Provide the [x, y] coordinate of the cell's center where the given text is located.  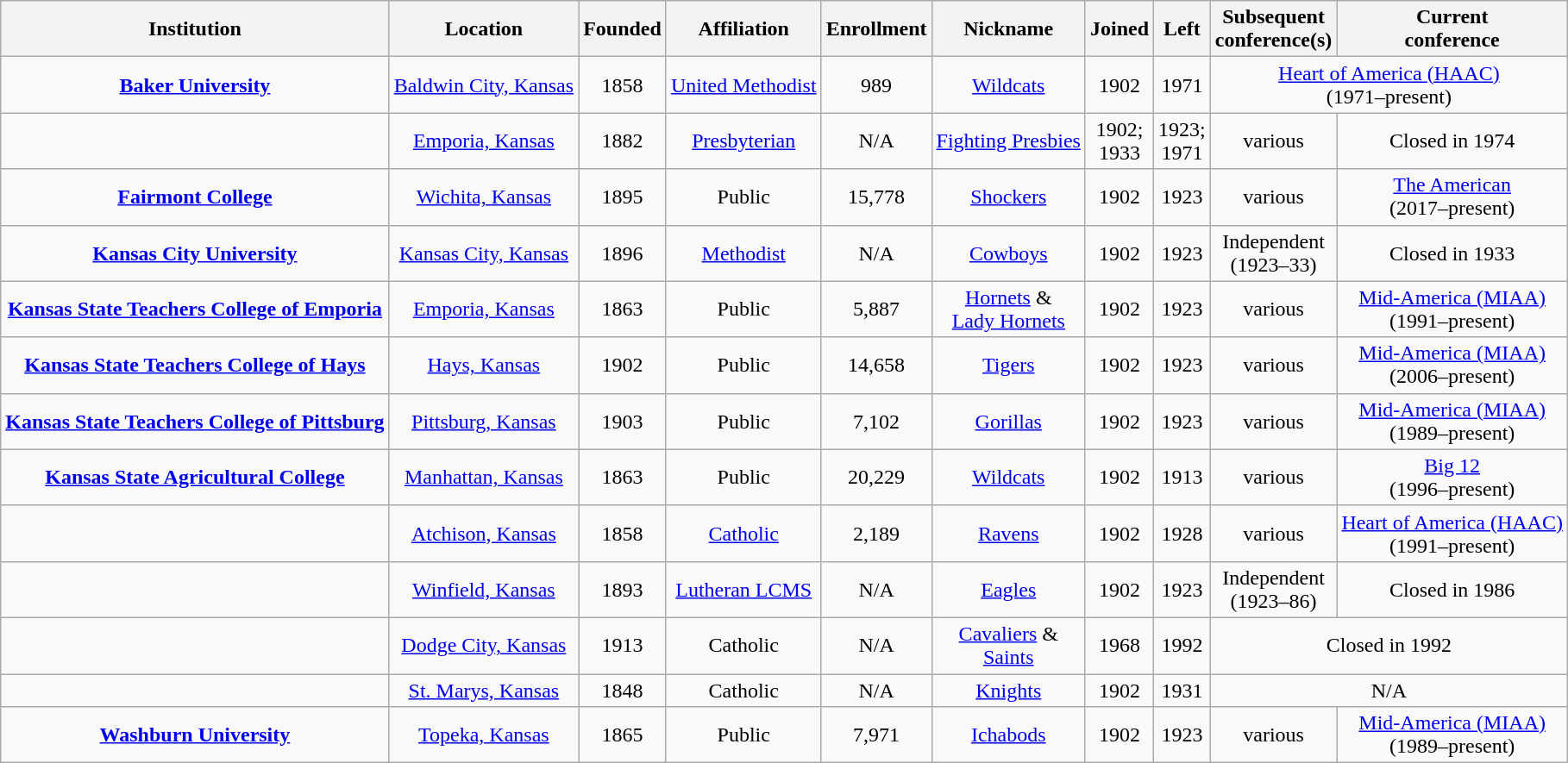
Wichita, Kansas [483, 197]
20,229 [876, 478]
Knights [1008, 691]
Closed in 1933 [1452, 253]
Left [1182, 29]
Hornets &Lady Hornets [1008, 309]
Kansas State Teachers College of Pittsburg [195, 421]
Heart of America (HAAC)(1971–present) [1389, 84]
1923;1971 [1182, 141]
Nickname [1008, 29]
14,658 [876, 366]
Winfield, Kansas [483, 590]
Baker University [195, 84]
Closed in 1992 [1389, 645]
Kansas City University [195, 253]
Baldwin City, Kansas [483, 84]
Enrollment [876, 29]
Fighting Presbies [1008, 141]
Manhattan, Kansas [483, 478]
Closed in 1986 [1452, 590]
1896 [623, 253]
Ravens [1008, 533]
1968 [1120, 645]
1865 [623, 735]
Washburn University [195, 735]
Eagles [1008, 590]
Independent(1923–33) [1273, 253]
Joined [1120, 29]
1895 [623, 197]
Mid-America (MIAA)(2006–present) [1452, 366]
1931 [1182, 691]
Kansas State Agricultural College [195, 478]
Kansas City, Kansas [483, 253]
Currentconference [1452, 29]
United Methodist [743, 84]
2,189 [876, 533]
Heart of America (HAAC)(1991–present) [1452, 533]
15,778 [876, 197]
7,971 [876, 735]
Presbyterian [743, 141]
Kansas State Teachers College of Emporia [195, 309]
Cavaliers &Saints [1008, 645]
Independent(1923–86) [1273, 590]
Closed in 1974 [1452, 141]
Big 12(1996–present) [1452, 478]
Location [483, 29]
1902;1933 [1120, 141]
Ichabods [1008, 735]
1928 [1182, 533]
Kansas State Teachers College of Hays [195, 366]
Mid-America (MIAA)(1991–present) [1452, 309]
Affiliation [743, 29]
St. Marys, Kansas [483, 691]
Atchison, Kansas [483, 533]
Fairmont College [195, 197]
Methodist [743, 253]
1882 [623, 141]
Topeka, Kansas [483, 735]
Dodge City, Kansas [483, 645]
1893 [623, 590]
Subsequentconference(s) [1273, 29]
5,887 [876, 309]
1971 [1182, 84]
989 [876, 84]
Shockers [1008, 197]
1903 [623, 421]
7,102 [876, 421]
Lutheran LCMS [743, 590]
1992 [1182, 645]
Founded [623, 29]
Gorillas [1008, 421]
Hays, Kansas [483, 366]
Tigers [1008, 366]
1848 [623, 691]
The American(2017–present) [1452, 197]
Pittsburg, Kansas [483, 421]
Cowboys [1008, 253]
Institution [195, 29]
